Provide the [x, y] coordinate of the cell's center where the given text is located.  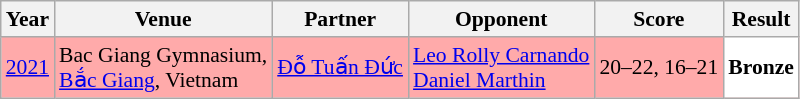
Leo Rolly Carnando Daniel Marthin [501, 68]
Result [761, 19]
Score [658, 19]
Bac Giang Gymnasium,Bắc Giang, Vietnam [163, 68]
2021 [28, 68]
Partner [340, 19]
Venue [163, 19]
Opponent [501, 19]
Bronze [761, 68]
20–22, 16–21 [658, 68]
Đỗ Tuấn Đức [340, 68]
Year [28, 19]
